Provide the (X, Y) coordinate of the cell's center where the given text is located.  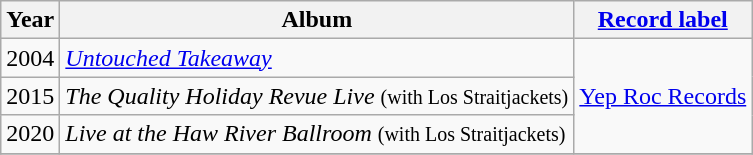
Live at the Haw River Ballroom (with Los Straitjackets) (317, 134)
Yep Roc Records (663, 96)
2004 (30, 58)
2020 (30, 134)
2015 (30, 96)
Record label (663, 20)
Year (30, 20)
Album (317, 20)
Untouched Takeaway (317, 58)
The Quality Holiday Revue Live (with Los Straitjackets) (317, 96)
